Detect which cell encompasses the target text, then output its (X, Y) center coordinate. 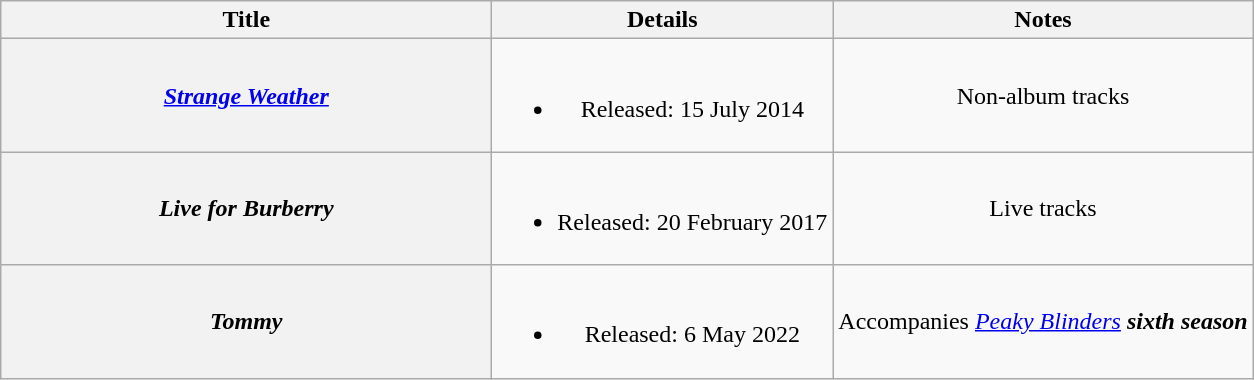
Accompanies Peaky Blinders sixth season (1043, 322)
Live for Burberry (246, 208)
Released: 20 February 2017 (662, 208)
Non-album tracks (1043, 96)
Released: 6 May 2022 (662, 322)
Details (662, 20)
Released: 15 July 2014 (662, 96)
Strange Weather (246, 96)
Live tracks (1043, 208)
Title (246, 20)
Notes (1043, 20)
Tommy (246, 322)
